Pinpoint the cell where the given text exists, returning its [x, y] midpoint coordinate. 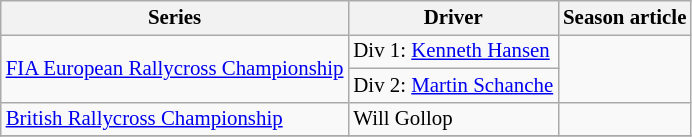
Div 2: Martin Schanche [453, 85]
British Rallycross Championship [175, 119]
Driver [453, 18]
Will Gollop [453, 119]
FIA European Rallycross Championship [175, 68]
Div 1: Kenneth Hansen [453, 51]
Season article [624, 18]
Series [175, 18]
